Find where the given text appears and provide that cell's center as (X, Y) coordinate. 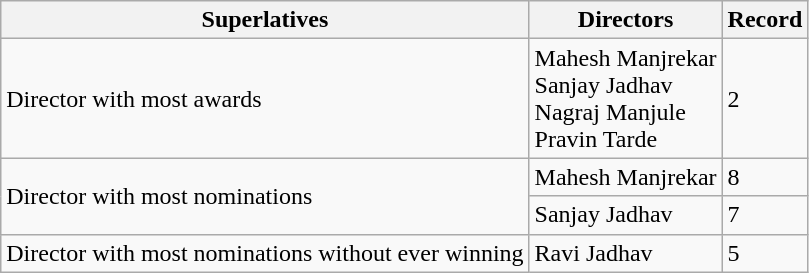
Mahesh ManjrekarSanjay JadhavNagraj ManjulePravin Tarde (626, 98)
Superlatives (265, 20)
2 (765, 98)
8 (765, 177)
7 (765, 215)
5 (765, 253)
Director with most nominations (265, 196)
Sanjay Jadhav (626, 215)
Record (765, 20)
Mahesh Manjrekar (626, 177)
Ravi Jadhav (626, 253)
Directors (626, 20)
Director with most awards (265, 98)
Director with most nominations without ever winning (265, 253)
